Identify which cell holds the provided text, then report its (x, y) central coordinate. 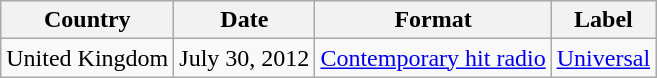
Format (433, 20)
Country (88, 20)
July 30, 2012 (244, 58)
Date (244, 20)
Label (603, 20)
United Kingdom (88, 58)
Contemporary hit radio (433, 58)
Universal (603, 58)
